Search for the cell housing the specified text and yield its (X, Y) center coordinate. 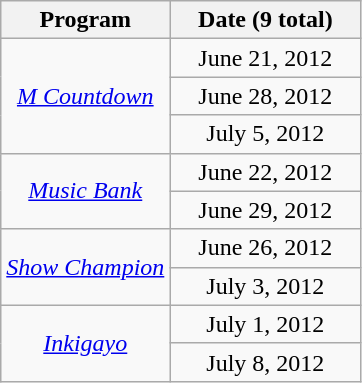
June 29, 2012 (266, 210)
Date (9 total) (266, 20)
July 3, 2012 (266, 286)
June 21, 2012 (266, 58)
June 26, 2012 (266, 248)
July 8, 2012 (266, 362)
Show Champion (86, 267)
June 28, 2012 (266, 96)
July 5, 2012 (266, 134)
Inkigayo (86, 343)
Program (86, 20)
June 22, 2012 (266, 172)
July 1, 2012 (266, 324)
Music Bank (86, 191)
M Countdown (86, 96)
